Locate the cell with the specified text and output its [x, y] center coordinate. 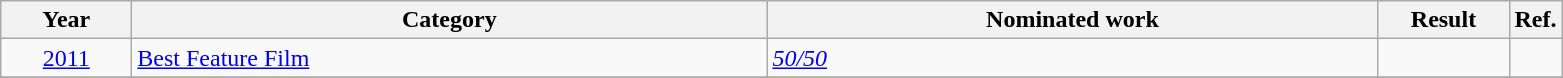
50/50 [1072, 58]
Category [450, 20]
Nominated work [1072, 20]
Result [1444, 20]
Year [66, 20]
Ref. [1536, 20]
2011 [66, 58]
Best Feature Film [450, 58]
